Pinpoint the cell where the given text exists, returning its [x, y] midpoint coordinate. 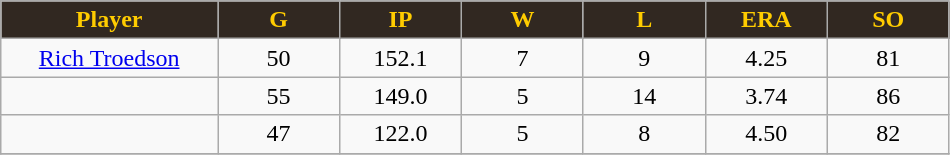
3.74 [766, 96]
14 [644, 96]
Rich Troedson [110, 58]
Player [110, 20]
152.1 [400, 58]
47 [279, 134]
55 [279, 96]
IP [400, 20]
ERA [766, 20]
122.0 [400, 134]
G [279, 20]
81 [888, 58]
L [644, 20]
4.50 [766, 134]
W [522, 20]
8 [644, 134]
50 [279, 58]
7 [522, 58]
4.25 [766, 58]
86 [888, 96]
149.0 [400, 96]
SO [888, 20]
9 [644, 58]
82 [888, 134]
